Provide the [x, y] coordinate of the cell's center where the given text is located.  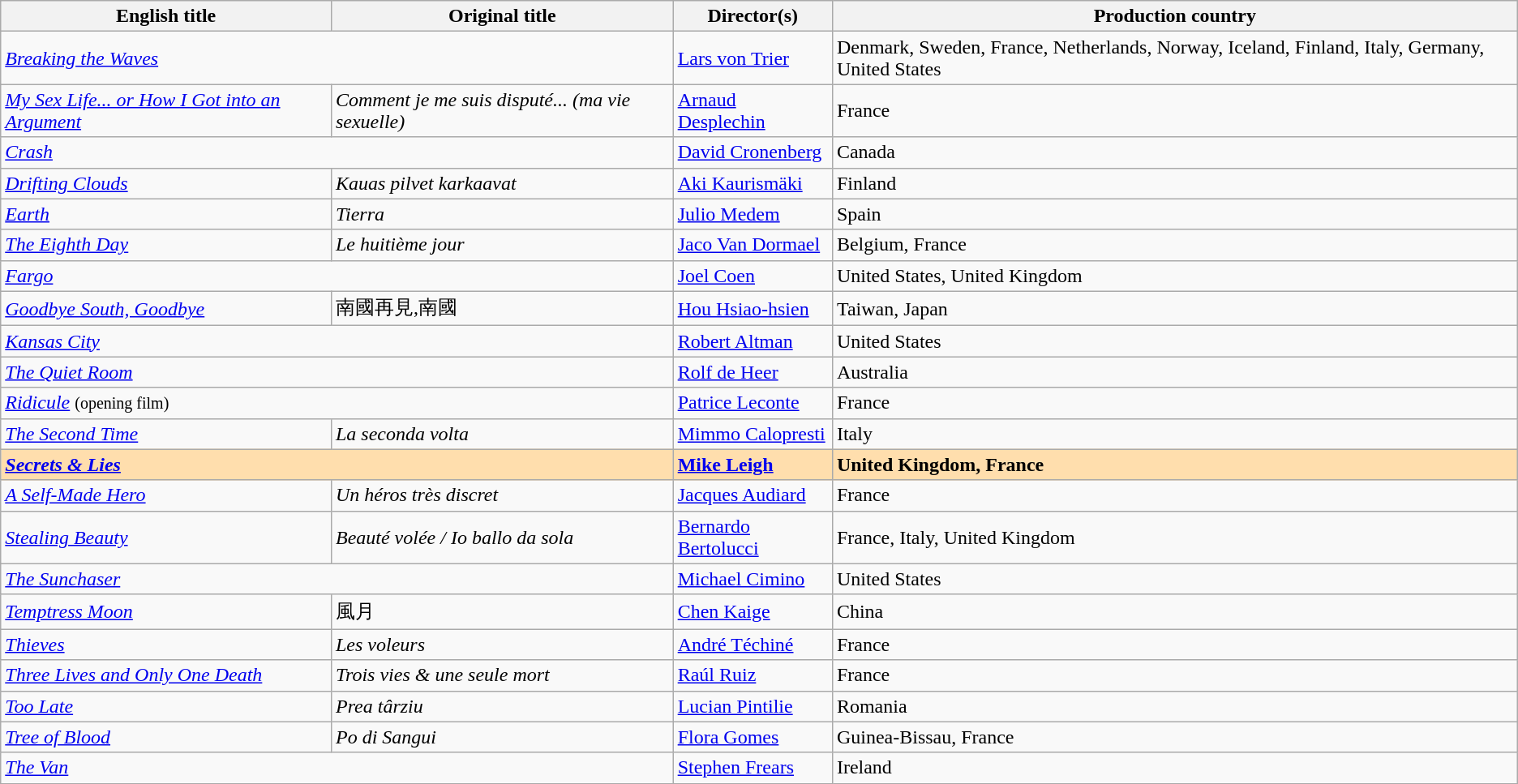
Jaco Van Dormael [753, 245]
Crash [337, 152]
English title [166, 16]
Stephen Frears [753, 768]
Ireland [1174, 768]
Denmark, Sweden, France, Netherlands, Norway, Iceland, Finland, Italy, Germany, United States [1174, 58]
Hou Hsiao-hsien [753, 308]
Fargo [337, 276]
Australia [1174, 372]
Po di Sangui [502, 737]
Rolf de Heer [753, 372]
Taiwan, Japan [1174, 308]
Breaking the Waves [337, 58]
Temptress Moon [166, 611]
Three Lives and Only One Death [166, 675]
Belgium, France [1174, 245]
The Quiet Room [337, 372]
France, Italy, United Kingdom [1174, 537]
Thieves [166, 645]
The Second Time [166, 434]
Un héros très discret [502, 495]
南國再見,南國 [502, 308]
Michael Cimino [753, 579]
The Eighth Day [166, 245]
Mimmo Calopresti [753, 434]
Beauté volée / Io ballo da sola [502, 537]
United States, United Kingdom [1174, 276]
Jacques Audiard [753, 495]
Le huitième jour [502, 245]
Romania [1174, 706]
風月 [502, 611]
Raúl Ruiz [753, 675]
Trois vies & une seule mort [502, 675]
Mike Leigh [753, 465]
Flora Gomes [753, 737]
Canada [1174, 152]
Drifting Clouds [166, 183]
Secrets & Lies [337, 465]
Kauas pilvet karkaavat [502, 183]
Comment je me suis disputé... (ma vie sexuelle) [502, 110]
Aki Kaurismäki [753, 183]
Finland [1174, 183]
Too Late [166, 706]
The Sunchaser [337, 579]
Lars von Trier [753, 58]
Director(s) [753, 16]
Spain [1174, 214]
Original title [502, 16]
Tree of Blood [166, 737]
Bernardo Bertolucci [753, 537]
La seconda volta [502, 434]
Earth [166, 214]
Patrice Leconte [753, 403]
Joel Coen [753, 276]
André Téchiné [753, 645]
Prea târziu [502, 706]
China [1174, 611]
Stealing Beauty [166, 537]
Tierra [502, 214]
Julio Medem [753, 214]
Arnaud Desplechin [753, 110]
Robert Altman [753, 341]
Les voleurs [502, 645]
David Cronenberg [753, 152]
My Sex Life... or How I Got into an Argument [166, 110]
A Self-Made Hero [166, 495]
Ridicule (opening film) [337, 403]
Lucian Pintilie [753, 706]
Chen Kaige [753, 611]
Kansas City [337, 341]
Goodbye South, Goodbye [166, 308]
Guinea-Bissau, France [1174, 737]
Italy [1174, 434]
Production country [1174, 16]
United Kingdom, France [1174, 465]
The Van [337, 768]
